Provide the [x, y] coordinate of the cell's center where the given text is located.  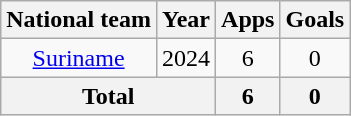
Apps [248, 20]
Total [108, 96]
Year [186, 20]
Goals [315, 20]
2024 [186, 58]
Suriname [79, 58]
National team [79, 20]
